Return [x, y] of the center of cell containing provided text 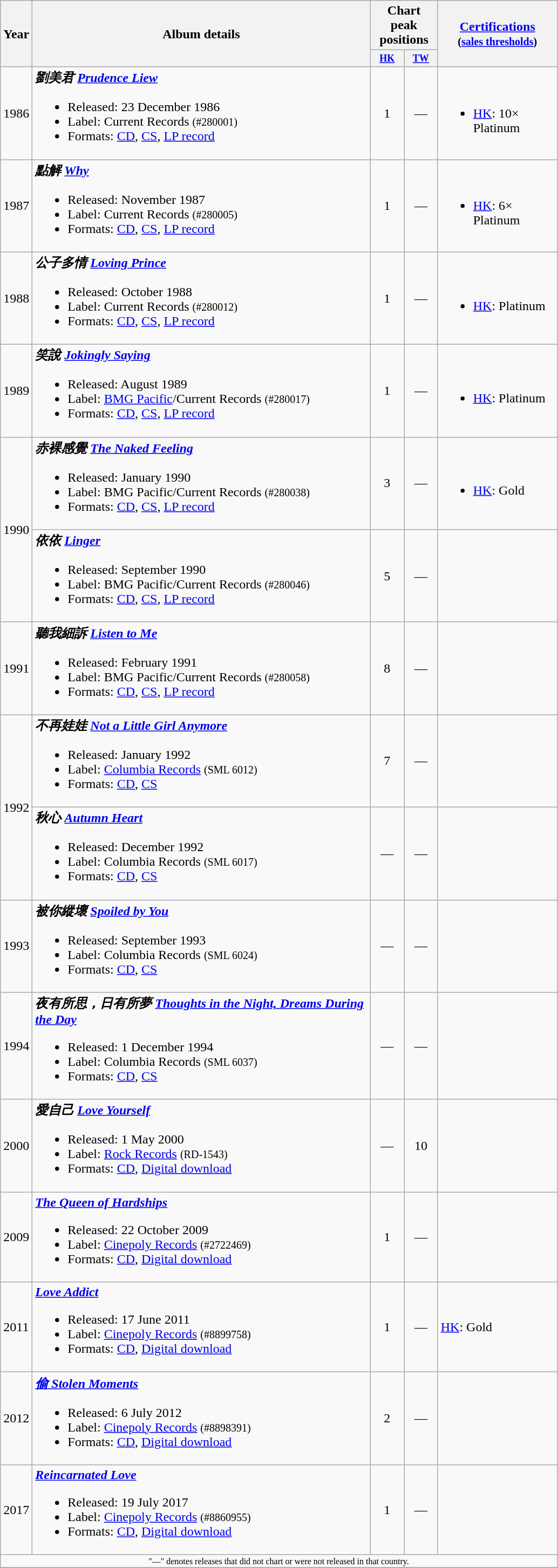
2 [387, 1419]
2000 [16, 1146]
劉美君 Prudence LiewReleased: 23 December 1986Label: Current Records (#280001)Formats: CD, CS, LP record [201, 113]
依依 LingerReleased: September 1990Label: BMG Pacific/Current Records (#280046)Formats: CD, CS, LP record [201, 576]
1987 [16, 206]
不再娃娃 Not a Little Girl AnymoreReleased: January 1992Label: Columbia Records (SML 6012)Formats: CD, CS [201, 761]
夜有所思，日有所夢 Thoughts in the Night, Dreams During the DayReleased: 1 December 1994Label: Columbia Records (SML 6037)Formats: CD, CS [201, 1046]
聽我細訴 Listen to MeReleased: February 1991Label: BMG Pacific/Current Records (#280058)Formats: CD, CS, LP record [201, 668]
10 [421, 1146]
Love AddictReleased: 17 June 2011Label: Cinepoly Records (#8899758)Formats: CD, Digital download [201, 1327]
7 [387, 761]
1988 [16, 298]
Year [16, 33]
愛自己 Love YourselfReleased: 1 May 2000Label: Rock Records (RD-1543)Formats: CD, Digital download [201, 1146]
2009 [16, 1237]
The Queen of HardshipsReleased: 22 October 2009Label: Cinepoly Records (#2722469)Formats: CD, Digital download [201, 1237]
HK: 10× Platinum [498, 113]
Certifications(sales thresholds) [498, 33]
"—" denotes releases that did not chart or were not released in that country. [279, 1561]
2011 [16, 1327]
HK [387, 58]
3 [387, 483]
TW [421, 58]
赤裸感覺 The Naked FeelingReleased: January 1990Label: BMG Pacific/Current Records (#280038)Formats: CD, CS, LP record [201, 483]
1991 [16, 668]
1990 [16, 530]
被你縱壞 Spoiled by YouReleased: September 1993Label: Columbia Records (SML 6024)Formats: CD, CS [201, 946]
5 [387, 576]
秋心 Autumn HeartReleased: December 1992Label: Columbia Records (SML 6017)Formats: CD, CS [201, 853]
1994 [16, 1046]
2017 [16, 1509]
Album details [201, 33]
HK: 6× Platinum [498, 206]
1992 [16, 807]
1993 [16, 946]
2012 [16, 1419]
笑說 Jokingly SayingReleased: August 1989Label: BMG Pacific/Current Records (#280017)Formats: CD, CS, LP record [201, 391]
點解 WhyReleased: November 1987Label: Current Records (#280005)Formats: CD, CS, LP record [201, 206]
偷 Stolen MomentsReleased: 6 July 2012Label: Cinepoly Records (#8898391)Formats: CD, Digital download [201, 1419]
Chart peak positions [404, 25]
Reincarnated LoveReleased: 19 July 2017Label: Cinepoly Records (#8860955)Formats: CD, Digital download [201, 1509]
1989 [16, 391]
1986 [16, 113]
8 [387, 668]
公子多情 Loving PrinceReleased: October 1988Label: Current Records (#280012)Formats: CD, CS, LP record [201, 298]
